Capture the cell that displays the provided text and extract its [X, Y] central coordinate. 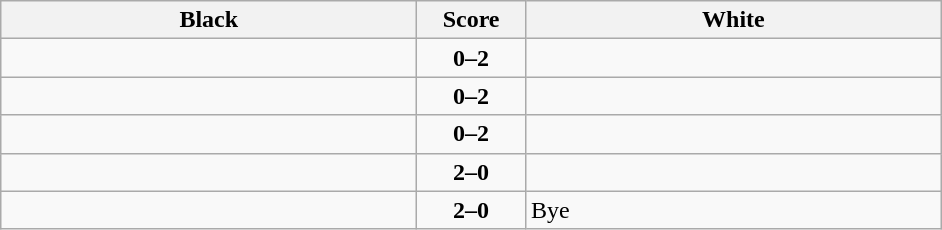
Score [472, 20]
Bye [733, 210]
White [733, 20]
Black [209, 20]
